Pinpoint the cell where the given text exists, returning its [x, y] midpoint coordinate. 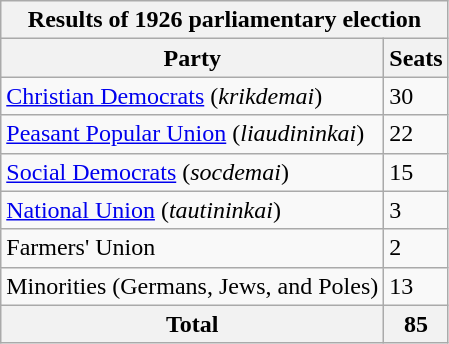
22 [416, 134]
Social Democrats (socdemai) [192, 172]
Peasant Popular Union (liaudininkai) [192, 134]
15 [416, 172]
Minorities (Germans, Jews, and Poles) [192, 286]
85 [416, 324]
Christian Democrats (krikdemai) [192, 96]
Seats [416, 58]
Total [192, 324]
13 [416, 286]
National Union (tautininkai) [192, 210]
30 [416, 96]
Farmers' Union [192, 248]
Party [192, 58]
Results of 1926 parliamentary election [224, 20]
2 [416, 248]
3 [416, 210]
